Determine the (x, y) coordinate at the center of the cell enclosing the given text.  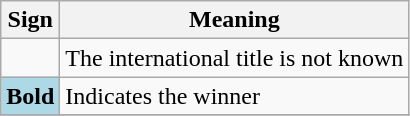
Sign (30, 20)
Bold (30, 96)
Meaning (234, 20)
The international title is not known (234, 58)
Indicates the winner (234, 96)
